Locate the cell with the specified text and output its (X, Y) center coordinate. 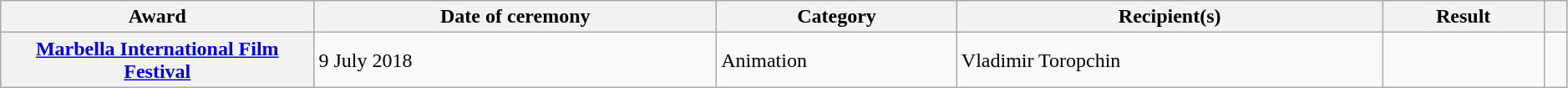
Award (157, 17)
Result (1464, 17)
Marbella International Film Festival (157, 60)
Recipient(s) (1170, 17)
Date of ceremony (515, 17)
Animation (837, 60)
Category (837, 17)
9 July 2018 (515, 60)
Vladimir Toropchin (1170, 60)
